Provide the [x, y] coordinate of the cell's center where the given text is located.  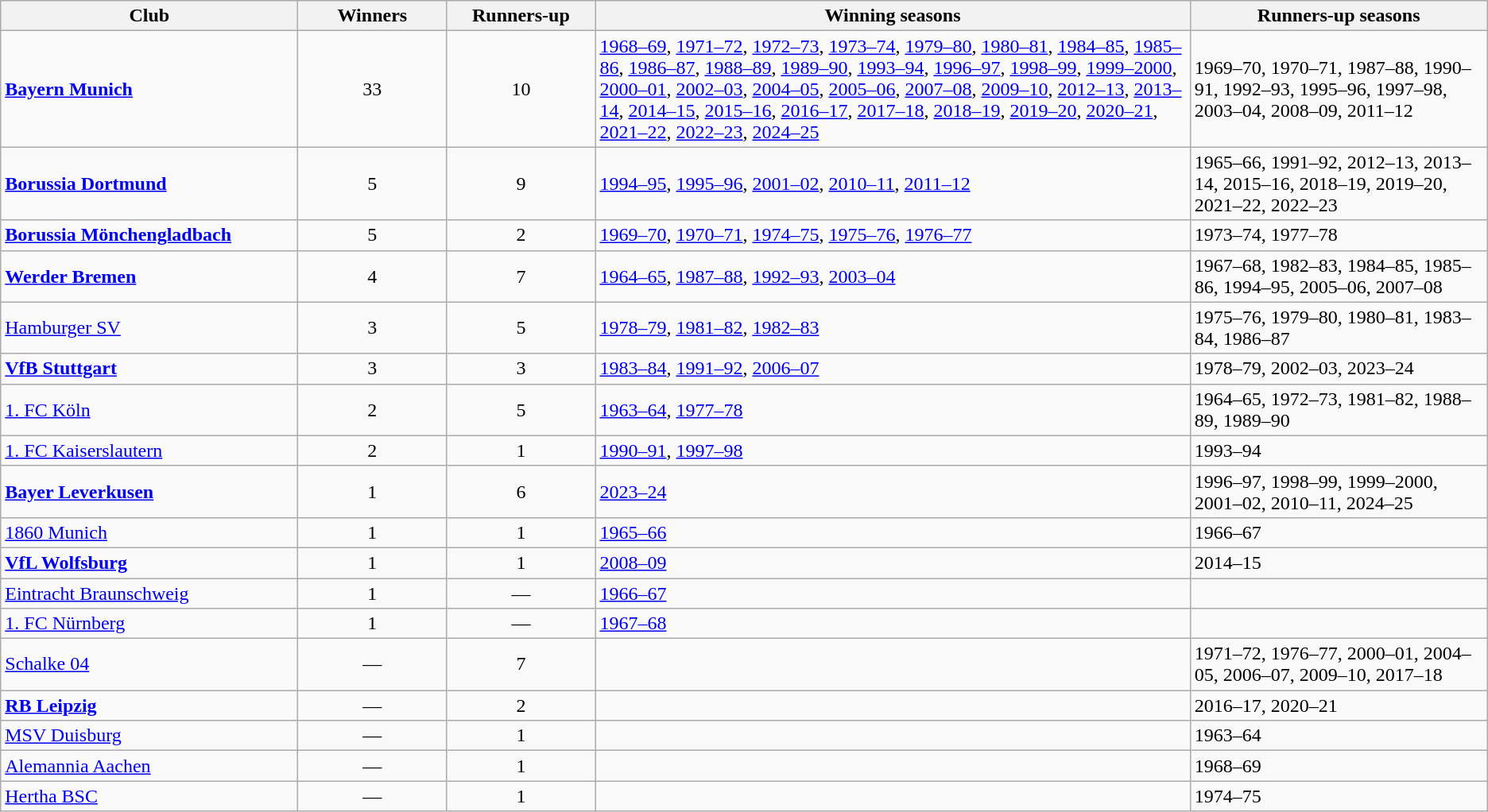
1975–76, 1979–80, 1980–81, 1983–84, 1986–87 [1339, 327]
1964–65, 1987–88, 1992–93, 2003–04 [893, 276]
Eintracht Braunschweig [149, 594]
1965–66 [893, 532]
Hamburger SV [149, 327]
1964–65, 1972–73, 1981–82, 1988–89, 1989–90 [1339, 410]
Bayer Leverkusen [149, 491]
1973–74, 1977–78 [1339, 235]
2014–15 [1339, 563]
1963–64 [1339, 736]
Winning seasons [893, 16]
1996–97, 1998–99, 1999–2000, 2001–02, 2010–11, 2024–25 [1339, 491]
4 [372, 276]
Borussia Dortmund [149, 184]
Borussia Mönchengladbach [149, 235]
33 [372, 89]
9 [521, 184]
Runners-up seasons [1339, 16]
2008–09 [893, 563]
Werder Bremen [149, 276]
1994–95, 1995–96, 2001–02, 2010–11, 2011–12 [893, 184]
Hertha BSC [149, 796]
Bayern Munich [149, 89]
1978–79, 1981–82, 1982–83 [893, 327]
MSV Duisburg [149, 736]
VfB Stuttgart [149, 369]
1969–70, 1970–71, 1987–88, 1990–91, 1992–93, 1995–96, 1997–98, 2003–04, 2008–09, 2011–12 [1339, 89]
1969–70, 1970–71, 1974–75, 1975–76, 1976–77 [893, 235]
1. FC Köln [149, 410]
1971–72, 1976–77, 2000–01, 2004–05, 2006–07, 2009–10, 2017–18 [1339, 664]
1. FC Kaiserslautern [149, 450]
RB Leipzig [149, 706]
6 [521, 491]
2016–17, 2020–21 [1339, 706]
Schalke 04 [149, 664]
1978–79, 2002–03, 2023–24 [1339, 369]
1990–91, 1997–98 [893, 450]
Club [149, 16]
1974–75 [1339, 796]
Runners-up [521, 16]
1993–94 [1339, 450]
Alemannia Aachen [149, 766]
1968–69 [1339, 766]
VfL Wolfsburg [149, 563]
Winners [372, 16]
10 [521, 89]
2023–24 [893, 491]
1967–68 [893, 624]
1963–64, 1977–78 [893, 410]
1965–66, 1991–92, 2012–13, 2013–14, 2015–16, 2018–19, 2019–20, 2021–22, 2022–23 [1339, 184]
1967–68, 1982–83, 1984–85, 1985–86, 1994–95, 2005–06, 2007–08 [1339, 276]
1983–84, 1991–92, 2006–07 [893, 369]
1. FC Nürnberg [149, 624]
1860 Munich [149, 532]
